Determine the [X, Y] coordinate at the center of the cell enclosing the given text.  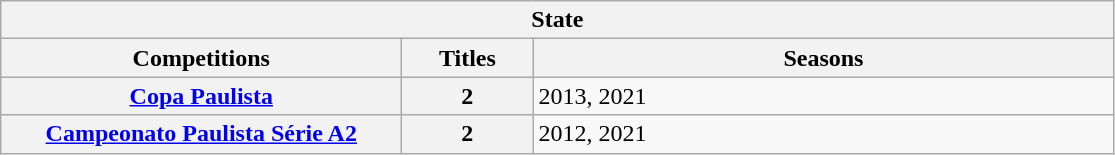
State [558, 20]
2013, 2021 [824, 96]
Campeonato Paulista Série A2 [202, 134]
Seasons [824, 58]
Copa Paulista [202, 96]
Competitions [202, 58]
2012, 2021 [824, 134]
Titles [468, 58]
